Find where the given text appears and provide that cell's center as (x, y) coordinate. 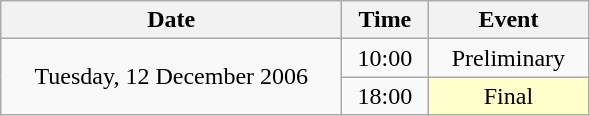
Tuesday, 12 December 2006 (172, 77)
Final (508, 96)
Event (508, 20)
Preliminary (508, 58)
Date (172, 20)
18:00 (385, 96)
Time (385, 20)
10:00 (385, 58)
